Extract the (X, Y) coordinate from the center of the cell holding the provided text.  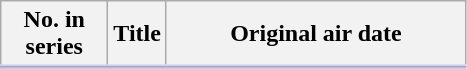
Title (138, 34)
No. in series (54, 34)
Original air date (316, 34)
